Return the (X, Y) coordinate for the center point of the cell that contains the specified text.  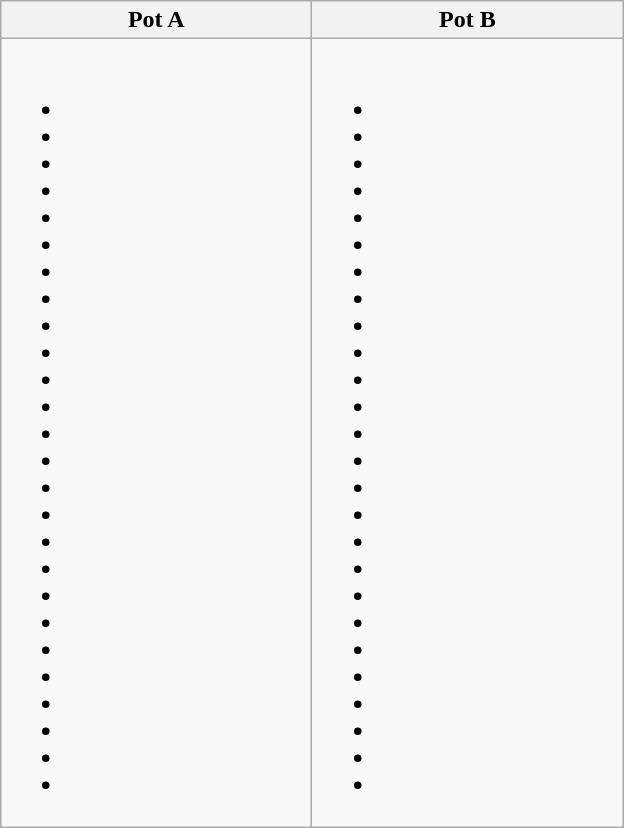
Pot A (156, 20)
Pot B (468, 20)
